Search for the cell housing the specified text and yield its [x, y] center coordinate. 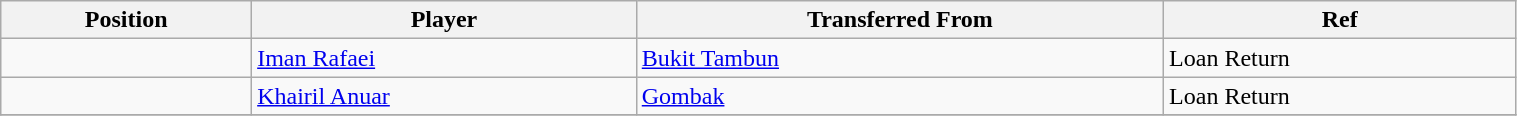
Ref [1340, 20]
Transferred From [900, 20]
Iman Rafaei [444, 58]
Player [444, 20]
Bukit Tambun [900, 58]
Gombak [900, 96]
Khairil Anuar [444, 96]
Position [126, 20]
